Return the (X, Y) coordinate for the center point of the cell that contains the specified text.  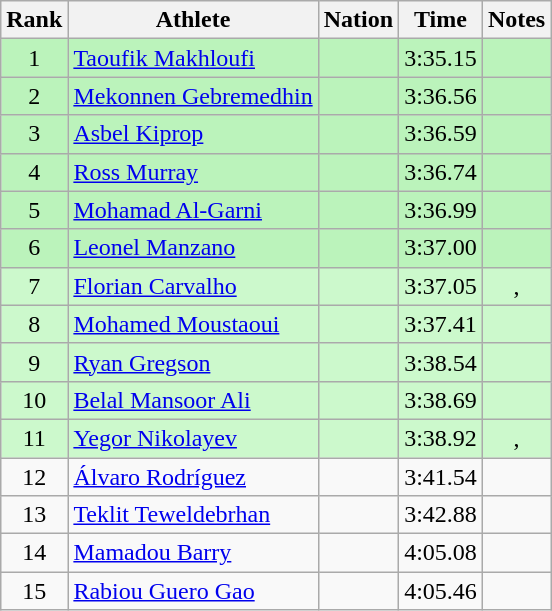
2 (34, 96)
1 (34, 58)
3:35.15 (441, 58)
Nation (358, 20)
14 (34, 553)
13 (34, 515)
3:37.41 (441, 324)
Mamadou Barry (193, 553)
Rank (34, 20)
3:36.74 (441, 172)
Álvaro Rodríguez (193, 477)
3 (34, 134)
9 (34, 362)
Ryan Gregson (193, 362)
Time (441, 20)
3:36.56 (441, 96)
3:38.92 (441, 438)
Leonel Manzano (193, 248)
Florian Carvalho (193, 286)
8 (34, 324)
Notes (516, 20)
3:36.59 (441, 134)
3:37.00 (441, 248)
3:37.05 (441, 286)
10 (34, 400)
Teklit Teweldebrhan (193, 515)
Ross Murray (193, 172)
Mekonnen Gebremedhin (193, 96)
3:38.69 (441, 400)
Belal Mansoor Ali (193, 400)
12 (34, 477)
Athlete (193, 20)
11 (34, 438)
4 (34, 172)
4:05.46 (441, 591)
6 (34, 248)
4:05.08 (441, 553)
Rabiou Guero Gao (193, 591)
Taoufik Makhloufi (193, 58)
7 (34, 286)
15 (34, 591)
3:41.54 (441, 477)
Asbel Kiprop (193, 134)
3:36.99 (441, 210)
5 (34, 210)
Mohamad Al-Garni (193, 210)
Mohamed Moustaoui (193, 324)
3:38.54 (441, 362)
Yegor Nikolayev (193, 438)
3:42.88 (441, 515)
